Find where the given text appears and provide that cell's center as [X, Y] coordinate. 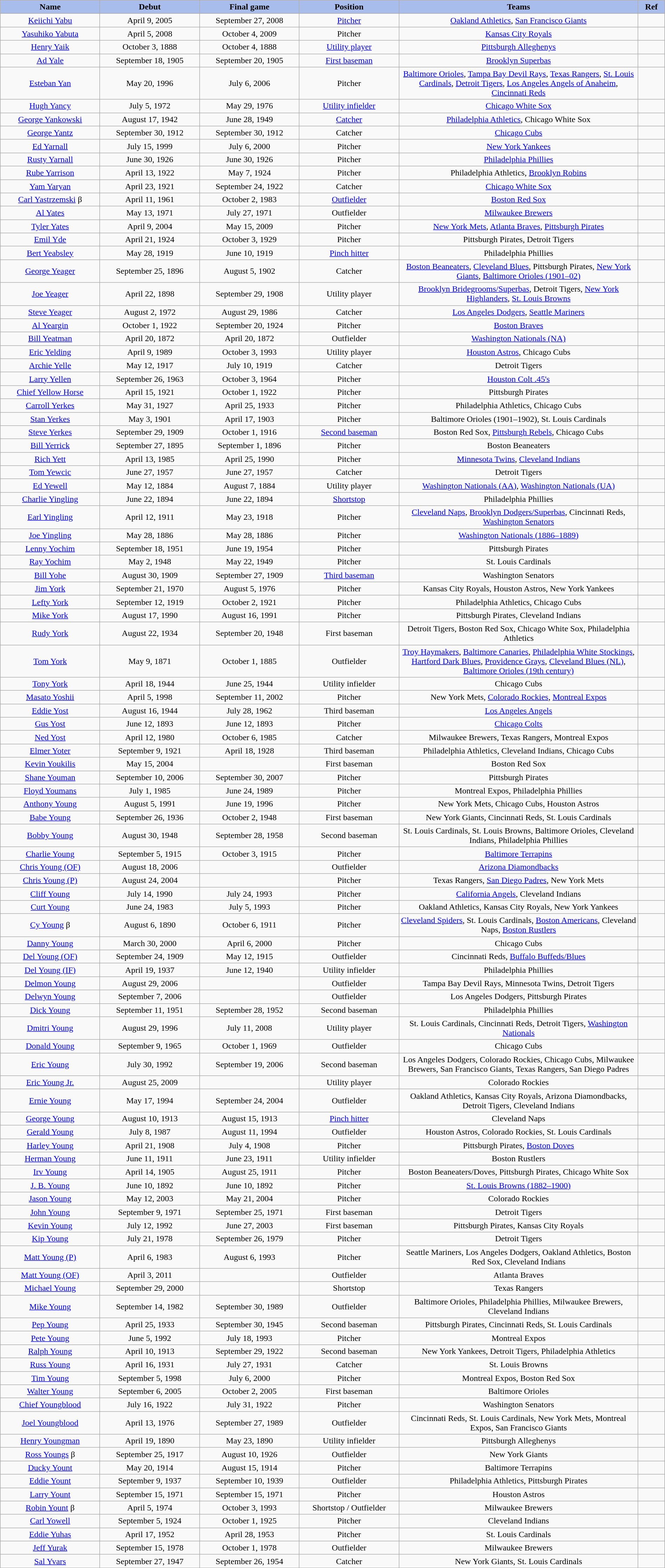
Shortstop / Outfielder [349, 1508]
Del Young (OF) [50, 957]
September 27, 1947 [150, 1561]
April 5, 1998 [150, 697]
Ray Yochim [50, 562]
July 21, 1978 [150, 1239]
Bert Yeabsley [50, 253]
August 16, 1944 [150, 711]
Houston Astros [518, 1494]
Yasuhiko Yabuta [50, 34]
Pete Young [50, 1338]
Milwaukee Brewers, Texas Rangers, Montreal Expos [518, 737]
September 30, 2007 [249, 777]
May 15, 2004 [150, 764]
April 17, 1903 [249, 419]
October 1, 1885 [249, 661]
St. Louis Browns [518, 1364]
Joe Yingling [50, 535]
August 7, 1884 [249, 486]
Philadelphia Athletics, Brooklyn Robins [518, 173]
Washington Nationals (NA) [518, 339]
July 8, 1987 [150, 1132]
Carl Yowell [50, 1521]
August 5, 1976 [249, 589]
August 29, 2006 [150, 983]
May 12, 1884 [150, 486]
Baltimore Orioles, Tampa Bay Devil Rays, Texas Rangers, St. Louis Cardinals, Detroit Tigers, Los Angeles Angels of Anaheim, Cincinnati Reds [518, 83]
April 17, 1952 [150, 1534]
April 11, 1961 [150, 200]
Ref [651, 7]
Los Angeles Dodgers, Seattle Mariners [518, 312]
October 2, 1983 [249, 200]
September 20, 1924 [249, 325]
Eric Yelding [50, 352]
August 25, 2009 [150, 1082]
August 5, 1991 [150, 804]
May 22, 1949 [249, 562]
August 11, 1994 [249, 1132]
April 18, 1944 [150, 684]
Kip Young [50, 1239]
Oakland Athletics, Kansas City Royals, Arizona Diamondbacks, Detroit Tigers, Cleveland Indians [518, 1101]
April 9, 1989 [150, 352]
Brooklyn Bridegrooms/Superbas, Detroit Tigers, New York Highlanders, St. Louis Browns [518, 294]
September 25, 1917 [150, 1454]
Montreal Expos [518, 1338]
April 13, 1976 [150, 1423]
Rube Yarrison [50, 173]
Houston Astros, Colorado Rockies, St. Louis Cardinals [518, 1132]
Kevin Youkilis [50, 764]
April 13, 1922 [150, 173]
April 6, 1983 [150, 1257]
September 27, 1909 [249, 575]
June 19, 1954 [249, 549]
June 24, 1989 [249, 791]
Brooklyn Superbas [518, 60]
Cleveland Indians [518, 1521]
July 1, 1985 [150, 791]
Pep Young [50, 1324]
J. B. Young [50, 1185]
April 19, 1890 [150, 1441]
Debut [150, 7]
John Young [50, 1212]
Matt Young (P) [50, 1257]
Esteban Yan [50, 83]
May 12, 1915 [249, 957]
September 28, 1952 [249, 1010]
Los Angeles Dodgers, Colorado Rockies, Chicago Cubs, Milwaukee Brewers, San Francisco Giants, Texas Rangers, San Diego Padres [518, 1064]
September 14, 1982 [150, 1306]
March 30, 2000 [150, 943]
St. Louis Cardinals, Cincinnati Reds, Detroit Tigers, Washington Nationals [518, 1028]
Eric Young [50, 1064]
April 10, 1913 [150, 1351]
Delmon Young [50, 983]
August 10, 1926 [249, 1454]
Chicago Colts [518, 724]
September 26, 1954 [249, 1561]
September 11, 2002 [249, 697]
July 31, 1922 [249, 1405]
Irv Young [50, 1172]
Emil Yde [50, 240]
June 11, 1911 [150, 1159]
September 5, 1998 [150, 1378]
Mike York [50, 615]
Arizona Diamondbacks [518, 867]
April 12, 1980 [150, 737]
New York Mets, Chicago Cubs, Houston Astros [518, 804]
August 15, 1914 [249, 1468]
September 18, 1951 [150, 549]
April 15, 1921 [150, 392]
Gerald Young [50, 1132]
Babe Young [50, 817]
Boston Red Sox, Pittsburgh Rebels, Chicago Cubs [518, 432]
Cincinnati Reds, St. Louis Cardinals, New York Mets, Montreal Expos, San Francisco Giants [518, 1423]
August 24, 2004 [150, 880]
Delwyn Young [50, 997]
Mike Young [50, 1306]
Bobby Young [50, 835]
Cincinnati Reds, Buffalo Buffeds/Blues [518, 957]
June 25, 1944 [249, 684]
Steve Yerkes [50, 432]
September 9, 1965 [150, 1046]
Sal Yvars [50, 1561]
California Angels, Cleveland Indians [518, 894]
New York Giants, St. Louis Cardinals [518, 1561]
Ralph Young [50, 1351]
October 6, 1911 [249, 925]
St. Louis Cardinals, St. Louis Browns, Baltimore Orioles, Cleveland Indians, Philadelphia Phillies [518, 835]
September 25, 1896 [150, 271]
Michael Young [50, 1288]
September 29, 1908 [249, 294]
July 6, 2006 [249, 83]
Philadelphia Athletics, Cleveland Indians, Chicago Cubs [518, 751]
May 7, 1924 [249, 173]
New York Giants, Cincinnati Reds, St. Louis Cardinals [518, 817]
September 27, 1989 [249, 1423]
Baltimore Orioles, Philadelphia Phillies, Milwaukee Brewers, Cleveland Indians [518, 1306]
September 10, 1939 [249, 1481]
June 19, 1996 [249, 804]
September 5, 1915 [150, 853]
Joel Youngblood [50, 1423]
July 14, 1990 [150, 894]
Pittsburgh Pirates, Cincinnati Reds, St. Louis Cardinals [518, 1324]
Steve Yeager [50, 312]
Joe Yeager [50, 294]
Gus Yost [50, 724]
Walter Young [50, 1391]
September 9, 1971 [150, 1212]
Bill Yeatman [50, 339]
Floyd Youmans [50, 791]
June 23, 1911 [249, 1159]
October 2, 1948 [249, 817]
Donald Young [50, 1046]
May 12, 1917 [150, 365]
September 19, 2006 [249, 1064]
Ad Yale [50, 60]
April 5, 1974 [150, 1508]
George Yankowski [50, 119]
Del Young (IF) [50, 970]
September 27, 2008 [249, 20]
Bill Yohe [50, 575]
Russ Young [50, 1364]
Jim York [50, 589]
October 1, 1969 [249, 1046]
Henry Yaik [50, 47]
Cleveland Naps, Brooklyn Dodgers/Superbas, Cincinnati Reds, Washington Senators [518, 517]
New York Mets, Atlanta Braves, Pittsburgh Pirates [518, 226]
Minnesota Twins, Cleveland Indians [518, 459]
Chief Youngblood [50, 1405]
New York Yankees [518, 146]
Cleveland Spiders, St. Louis Cardinals, Boston Americans, Cleveland Naps, Boston Rustlers [518, 925]
July 18, 1993 [249, 1338]
April 3, 2011 [150, 1275]
George Yeager [50, 271]
Cy Young β [50, 925]
June 12, 1940 [249, 970]
Keiichi Yabu [50, 20]
September 9, 1921 [150, 751]
Elmer Yoter [50, 751]
September 10, 2006 [150, 777]
Al Yeargin [50, 325]
April 23, 1921 [150, 186]
Eddie Yount [50, 1481]
Teams [518, 7]
Oakland Athletics, San Francisco Giants [518, 20]
August 18, 2006 [150, 867]
Shane Youman [50, 777]
April 13, 1985 [150, 459]
September 27, 1895 [150, 446]
Ed Yewell [50, 486]
Carl Yastrzemski β [50, 200]
April 22, 1898 [150, 294]
July 10, 1919 [249, 365]
Boston Beaneaters/Doves, Pittsburgh Pirates, Chicago White Sox [518, 1172]
Jeff Yurak [50, 1548]
Chris Young (P) [50, 880]
Charlie Young [50, 853]
October 4, 2009 [249, 34]
May 20, 1914 [150, 1468]
Tampa Bay Devil Rays, Minnesota Twins, Detroit Tigers [518, 983]
August 2, 1972 [150, 312]
April 28, 1953 [249, 1534]
September 26, 1936 [150, 817]
New York Yankees, Detroit Tigers, Philadelphia Athletics [518, 1351]
Detroit Tigers, Boston Red Sox, Chicago White Sox, Philadelphia Athletics [518, 633]
September 29, 1909 [150, 432]
Pittsburgh Pirates, Cleveland Indians [518, 615]
Curt Young [50, 907]
Stan Yerkes [50, 419]
September 24, 2004 [249, 1101]
September 25, 1971 [249, 1212]
August 15, 1913 [249, 1118]
September 18, 1905 [150, 60]
August 25, 1911 [249, 1172]
September 30, 1989 [249, 1306]
May 9, 1871 [150, 661]
Tom York [50, 661]
September 7, 2006 [150, 997]
October 1, 1916 [249, 432]
Larry Yount [50, 1494]
August 29, 1986 [249, 312]
Washington Nationals (1886–1889) [518, 535]
Kansas City Royals [518, 34]
July 30, 1992 [150, 1064]
May 28, 1919 [150, 253]
September 6, 2005 [150, 1391]
July 16, 1922 [150, 1405]
Eric Young Jr. [50, 1082]
Hugh Yancy [50, 106]
Los Angeles Dodgers, Pittsburgh Pirates [518, 997]
April 18, 1928 [249, 751]
Washington Nationals (AA), Washington Nationals (UA) [518, 486]
Chief Yellow Horse [50, 392]
Charlie Yingling [50, 499]
April 16, 1931 [150, 1364]
June 24, 1983 [150, 907]
September 1, 1896 [249, 446]
Seattle Mariners, Los Angeles Dodgers, Oakland Athletics, Boston Red Sox, Cleveland Indians [518, 1257]
September 15, 1978 [150, 1548]
Oakland Athletics, Kansas City Royals, New York Yankees [518, 907]
October 2, 2005 [249, 1391]
September 24, 1922 [249, 186]
Baltimore Orioles (1901–1902), St. Louis Cardinals [518, 419]
Lefty York [50, 602]
Earl Yingling [50, 517]
September 21, 1970 [150, 589]
Position [349, 7]
April 21, 1908 [150, 1145]
October 3, 1964 [249, 379]
September 12, 1919 [150, 602]
Pittsburgh Pirates, Kansas City Royals [518, 1225]
Masato Yoshii [50, 697]
Tony York [50, 684]
Robin Yount β [50, 1508]
Archie Yelle [50, 365]
September 28, 1958 [249, 835]
July 5, 1993 [249, 907]
George Yantz [50, 133]
Los Angeles Angels [518, 711]
July 11, 2008 [249, 1028]
Boston Braves [518, 325]
Kansas City Royals, Houston Astros, New York Yankees [518, 589]
September 30, 1945 [249, 1324]
Ed Yarnall [50, 146]
July 15, 1999 [150, 146]
April 14, 1905 [150, 1172]
April 6, 2000 [249, 943]
October 2, 1921 [249, 602]
Larry Yellen [50, 379]
Baltimore Orioles [518, 1391]
October 3, 1888 [150, 47]
May 3, 1901 [150, 419]
Houston Astros, Chicago Cubs [518, 352]
Tim Young [50, 1378]
August 16, 1991 [249, 615]
July 27, 1931 [249, 1364]
Houston Colt .45's [518, 379]
May 21, 2004 [249, 1199]
August 30, 1909 [150, 575]
August 17, 1990 [150, 615]
Bill Yerrick [50, 446]
Pittsburgh Pirates, Detroit Tigers [518, 240]
May 31, 1927 [150, 405]
Ross Youngs β [50, 1454]
October 6, 1985 [249, 737]
Name [50, 7]
Yam Yaryan [50, 186]
Texas Rangers, San Diego Padres, New York Mets [518, 880]
April 25, 1990 [249, 459]
New York Giants [518, 1454]
Atlanta Braves [518, 1275]
September 11, 1951 [150, 1010]
May 2, 1948 [150, 562]
St. Louis Browns (1882–1900) [518, 1185]
April 9, 2005 [150, 20]
September 20, 1905 [249, 60]
Eddie Yost [50, 711]
July 24, 1993 [249, 894]
May 17, 1994 [150, 1101]
June 10, 1919 [249, 253]
May 20, 1996 [150, 83]
Rusty Yarnall [50, 159]
August 6, 1890 [150, 925]
Montreal Expos, Philadelphia Phillies [518, 791]
September 24, 1909 [150, 957]
April 5, 2008 [150, 34]
August 22, 1934 [150, 633]
Rudy York [50, 633]
September 26, 1979 [249, 1239]
Cliff Young [50, 894]
Danny Young [50, 943]
Lenny Yochim [50, 549]
Ned Yost [50, 737]
April 9, 2004 [150, 226]
September 20, 1948 [249, 633]
September 9, 1937 [150, 1481]
May 13, 1971 [150, 213]
October 3, 1929 [249, 240]
Montreal Expos, Boston Red Sox [518, 1378]
April 19, 1937 [150, 970]
Al Yates [50, 213]
Dick Young [50, 1010]
Boston Rustlers [518, 1159]
July 27, 1971 [249, 213]
August 5, 1902 [249, 271]
Jason Young [50, 1199]
July 12, 1992 [150, 1225]
May 15, 2009 [249, 226]
August 10, 1913 [150, 1118]
April 21, 1924 [150, 240]
Pittsburgh Pirates, Boston Doves [518, 1145]
Anthony Young [50, 804]
August 30, 1948 [150, 835]
September 26, 1963 [150, 379]
Henry Youngman [50, 1441]
July 28, 1962 [249, 711]
Harley Young [50, 1145]
Boston Beaneaters, Cleveland Blues, Pittsburgh Pirates, New York Giants, Baltimore Orioles (1901–02) [518, 271]
June 28, 1949 [249, 119]
Chris Young (OF) [50, 867]
Eddie Yuhas [50, 1534]
Carroll Yerkes [50, 405]
Kevin Young [50, 1225]
Matt Young (OF) [50, 1275]
August 17, 1942 [150, 119]
Boston Beaneaters [518, 446]
July 5, 1972 [150, 106]
August 29, 1996 [150, 1028]
August 6, 1993 [249, 1257]
New York Mets, Colorado Rockies, Montreal Expos [518, 697]
Philadelphia Athletics, Chicago White Sox [518, 119]
May 23, 1890 [249, 1441]
Herman Young [50, 1159]
October 4, 1888 [249, 47]
October 1, 1925 [249, 1521]
September 29, 1922 [249, 1351]
Tyler Yates [50, 226]
July 4, 1908 [249, 1145]
September 29, 2000 [150, 1288]
Texas Rangers [518, 1288]
George Young [50, 1118]
June 27, 2003 [249, 1225]
Dmitri Young [50, 1028]
Rich Yett [50, 459]
Philadelphia Athletics, Pittsburgh Pirates [518, 1481]
May 23, 1918 [249, 517]
Ducky Yount [50, 1468]
Tom Yewcic [50, 472]
Cleveland Naps [518, 1118]
April 12, 1911 [150, 517]
Final game [249, 7]
June 5, 1992 [150, 1338]
Ernie Young [50, 1101]
May 12, 2003 [150, 1199]
May 29, 1976 [249, 106]
October 1, 1978 [249, 1548]
October 3, 1915 [249, 853]
September 5, 1924 [150, 1521]
